Identify which cell holds the provided text, then report its [x, y] central coordinate. 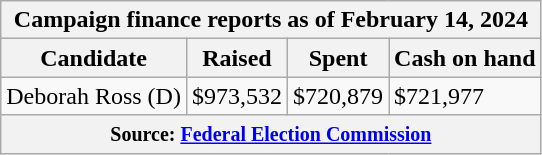
$720,879 [338, 96]
Source: Federal Election Commission [271, 134]
$721,977 [465, 96]
Campaign finance reports as of February 14, 2024 [271, 20]
Raised [236, 58]
Deborah Ross (D) [94, 96]
Cash on hand [465, 58]
Candidate [94, 58]
$973,532 [236, 96]
Spent [338, 58]
